Search for the cell housing the specified text and yield its [x, y] center coordinate. 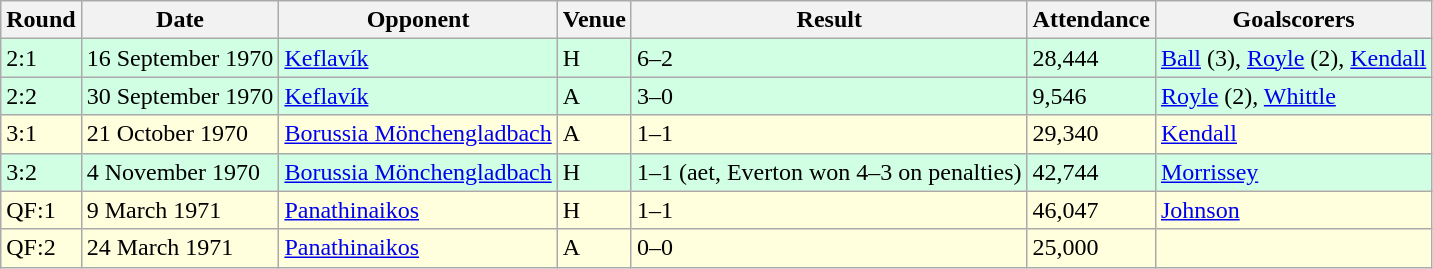
21 October 1970 [180, 134]
4 November 1970 [180, 172]
Morrissey [1293, 172]
3:1 [41, 134]
30 September 1970 [180, 96]
2:1 [41, 58]
Goalscorers [1293, 20]
Venue [594, 20]
Opponent [418, 20]
9 March 1971 [180, 210]
3–0 [829, 96]
16 September 1970 [180, 58]
0–0 [829, 248]
QF:1 [41, 210]
Kendall [1293, 134]
9,546 [1091, 96]
25,000 [1091, 248]
6–2 [829, 58]
1–1 (aet, Everton won 4–3 on penalties) [829, 172]
2:2 [41, 96]
Attendance [1091, 20]
Date [180, 20]
29,340 [1091, 134]
Result [829, 20]
42,744 [1091, 172]
24 March 1971 [180, 248]
46,047 [1091, 210]
Royle (2), Whittle [1293, 96]
3:2 [41, 172]
QF:2 [41, 248]
28,444 [1091, 58]
Round [41, 20]
Ball (3), Royle (2), Kendall [1293, 58]
Johnson [1293, 210]
